Find where the given text appears and provide that cell's center as (x, y) coordinate. 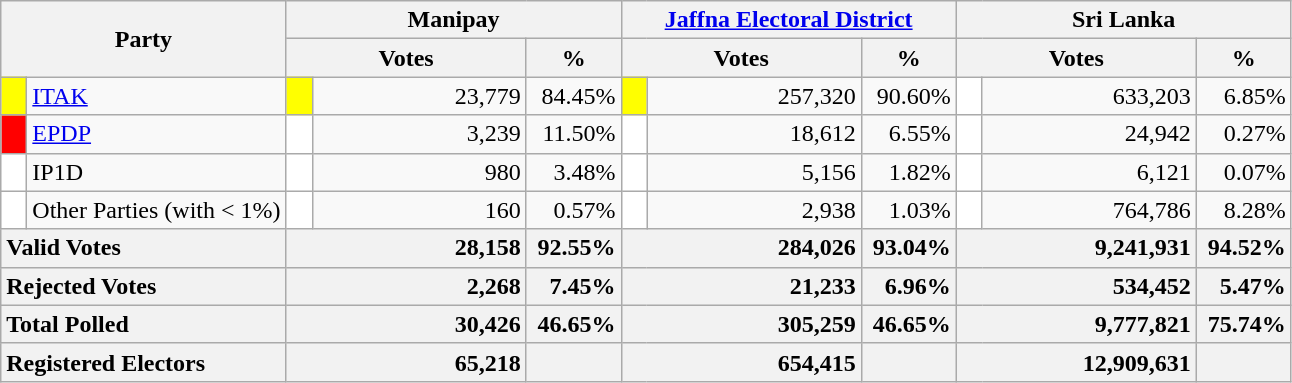
2,268 (406, 286)
9,777,821 (1076, 324)
6.96% (908, 286)
5,156 (754, 172)
21,233 (741, 286)
284,026 (741, 248)
257,320 (754, 96)
Party (144, 39)
764,786 (1089, 210)
9,241,931 (1076, 248)
30,426 (406, 324)
28,158 (406, 248)
ITAK (156, 96)
0.57% (574, 210)
23,779 (419, 96)
18,612 (754, 134)
90.60% (908, 96)
Rejected Votes (144, 286)
633,203 (1089, 96)
654,415 (741, 362)
IP1D (156, 172)
7.45% (574, 286)
75.74% (1244, 324)
305,259 (741, 324)
Manipay (454, 20)
92.55% (574, 248)
93.04% (908, 248)
980 (419, 172)
12,909,631 (1076, 362)
65,218 (406, 362)
6.55% (908, 134)
Registered Electors (144, 362)
6.85% (1244, 96)
11.50% (574, 134)
EPDP (156, 134)
1.03% (908, 210)
1.82% (908, 172)
24,942 (1089, 134)
Other Parties (with < 1%) (156, 210)
8.28% (1244, 210)
2,938 (754, 210)
0.27% (1244, 134)
Valid Votes (144, 248)
5.47% (1244, 286)
94.52% (1244, 248)
160 (419, 210)
Sri Lanka (1124, 20)
Total Polled (144, 324)
3.48% (574, 172)
3,239 (419, 134)
6,121 (1089, 172)
0.07% (1244, 172)
Jaffna Electoral District (788, 20)
84.45% (574, 96)
534,452 (1076, 286)
